Find where the given text appears and provide that cell's center as [x, y] coordinate. 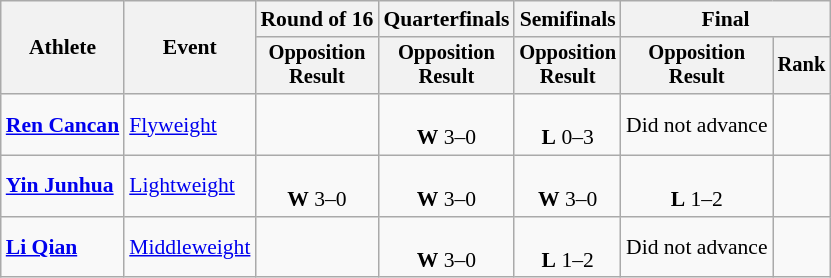
Semifinals [568, 19]
Flyweight [190, 124]
Lightweight [190, 186]
Athlete [62, 48]
Event [190, 48]
Quarterfinals [446, 19]
Rank [802, 66]
Round of 16 [316, 19]
Final [726, 19]
Li Qian [62, 248]
Middleweight [190, 248]
L 0–3 [568, 124]
Ren Cancan [62, 124]
Yin Junhua [62, 186]
